Return the [X, Y] coordinate for the center point of the cell that contains the specified text.  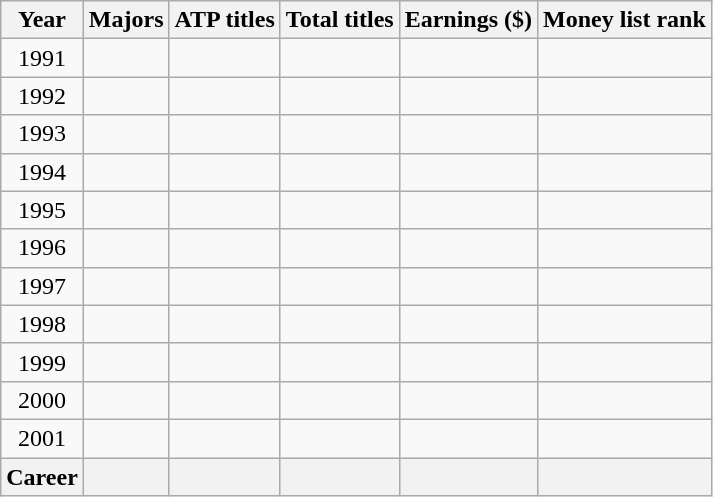
1993 [42, 134]
1995 [42, 210]
Year [42, 20]
Majors [126, 20]
2000 [42, 400]
Money list rank [625, 20]
1998 [42, 324]
Total titles [340, 20]
1999 [42, 362]
1996 [42, 248]
Career [42, 477]
1994 [42, 172]
2001 [42, 438]
1991 [42, 58]
1992 [42, 96]
Earnings ($) [468, 20]
ATP titles [224, 20]
1997 [42, 286]
